Return [X, Y] of the center of cell containing provided text 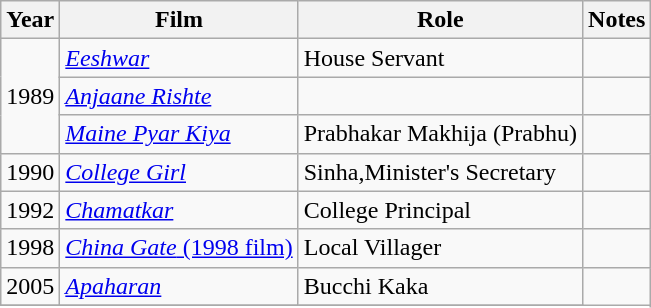
1992 [30, 210]
Apaharan [179, 286]
Role [440, 20]
House Servant [440, 58]
College Girl [179, 172]
1990 [30, 172]
Eeshwar [179, 58]
1998 [30, 248]
Chamatkar [179, 210]
College Principal [440, 210]
Sinha,Minister's Secretary [440, 172]
Bucchi Kaka [440, 286]
Year [30, 20]
Maine Pyar Kiya [179, 134]
Film [179, 20]
China Gate (1998 film) [179, 248]
Notes [617, 20]
Local Villager [440, 248]
1989 [30, 96]
Prabhakar Makhija (Prabhu) [440, 134]
2005 [30, 286]
Anjaane Rishte [179, 96]
